Capture the cell that displays the provided text and extract its [x, y] central coordinate. 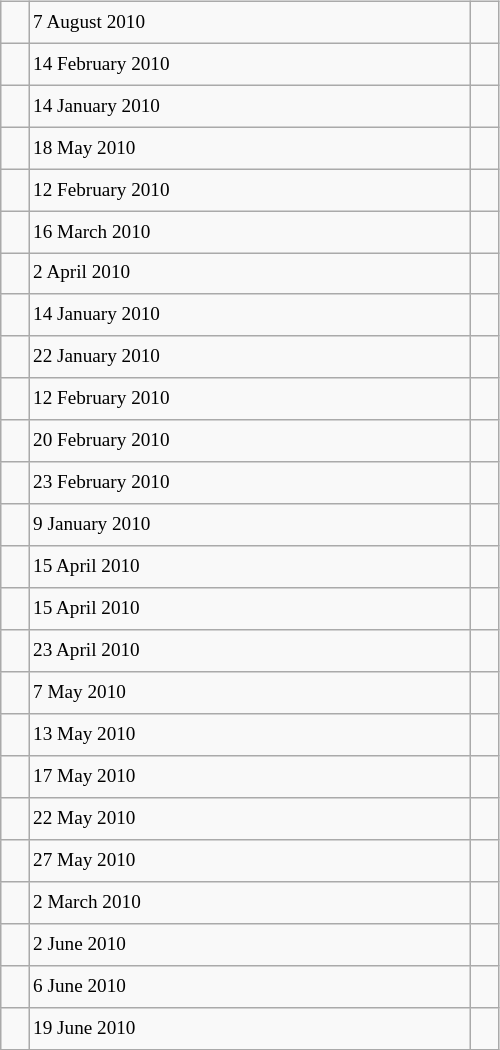
2 June 2010 [249, 944]
13 May 2010 [249, 735]
6 June 2010 [249, 986]
9 January 2010 [249, 525]
22 May 2010 [249, 819]
2 April 2010 [249, 274]
18 May 2010 [249, 148]
23 April 2010 [249, 651]
23 February 2010 [249, 483]
19 June 2010 [249, 1028]
17 May 2010 [249, 777]
20 February 2010 [249, 441]
27 May 2010 [249, 861]
2 March 2010 [249, 902]
14 February 2010 [249, 64]
22 January 2010 [249, 357]
16 March 2010 [249, 232]
7 May 2010 [249, 693]
7 August 2010 [249, 22]
